Provide the [X, Y] coordinate of the cell's center where the given text is located.  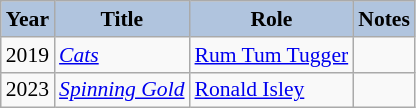
Title [122, 19]
Year [28, 19]
Cats [122, 55]
Rum Tum Tugger [272, 55]
Role [272, 19]
2023 [28, 90]
2019 [28, 55]
Spinning Gold [122, 90]
Ronald Isley [272, 90]
Notes [384, 19]
